Output the (x, y) coordinate of the center of the cell containing the given text.  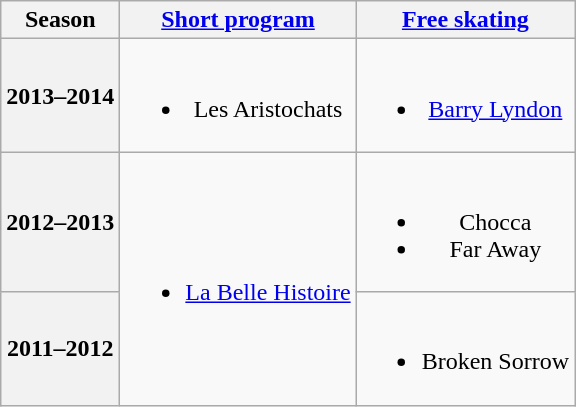
Barry Lyndon (465, 96)
Chocca Far Away (465, 222)
Short program (238, 20)
2013–2014 (60, 96)
Les Aristochats (238, 96)
Free skating (465, 20)
Broken Sorrow (465, 348)
Season (60, 20)
La Belle Histoire (238, 278)
2012–2013 (60, 222)
2011–2012 (60, 348)
